For the text-containing cell, return its midpoint in (X, Y) coordinate format. 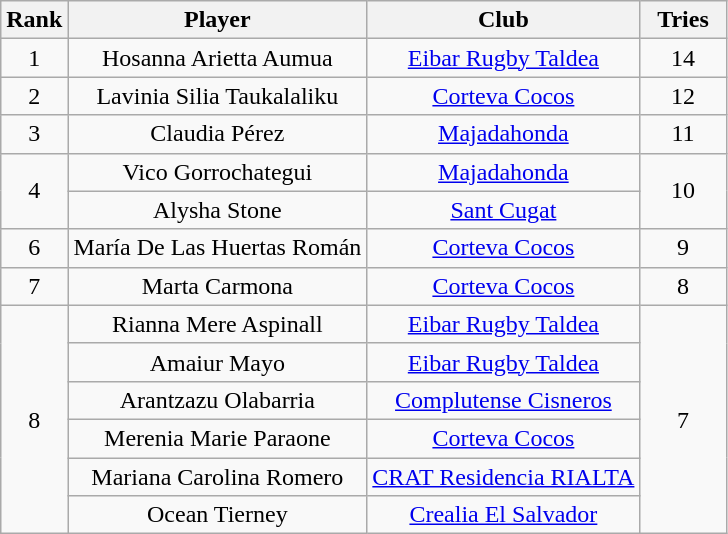
Marta Carmona (218, 286)
Merenia Marie Paraone (218, 438)
2 (34, 96)
3 (34, 134)
4 (34, 191)
1 (34, 58)
Club (504, 20)
Mariana Carolina Romero (218, 477)
Alysha Stone (218, 210)
Hosanna Arietta Aumua (218, 58)
9 (683, 248)
Arantzazu Olabarria (218, 400)
11 (683, 134)
12 (683, 96)
10 (683, 191)
Sant Cugat (504, 210)
María De Las Huertas Román (218, 248)
6 (34, 248)
14 (683, 58)
Ocean Tierney (218, 515)
Tries (683, 20)
Crealia El Salvador (504, 515)
Complutense Cisneros (504, 400)
Claudia Pérez (218, 134)
Player (218, 20)
CRAT Residencia RIALTA (504, 477)
Amaiur Mayo (218, 362)
Lavinia Silia Taukalaliku (218, 96)
Vico Gorrochategui (218, 172)
Rianna Mere Aspinall (218, 324)
Rank (34, 20)
